Determine the (x, y) coordinate at the center of the cell enclosing the given text.  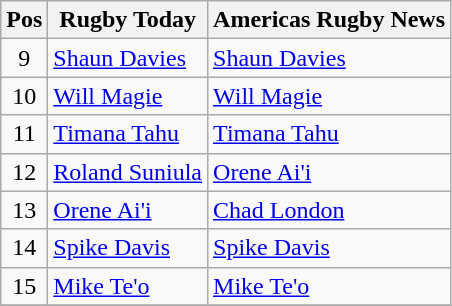
9 (24, 58)
14 (24, 248)
Americas Rugby News (330, 20)
12 (24, 172)
11 (24, 134)
Rugby Today (128, 20)
Chad London (330, 210)
Roland Suniula (128, 172)
10 (24, 96)
15 (24, 286)
13 (24, 210)
Pos (24, 20)
